For the text-containing cell, return its midpoint in (x, y) coordinate format. 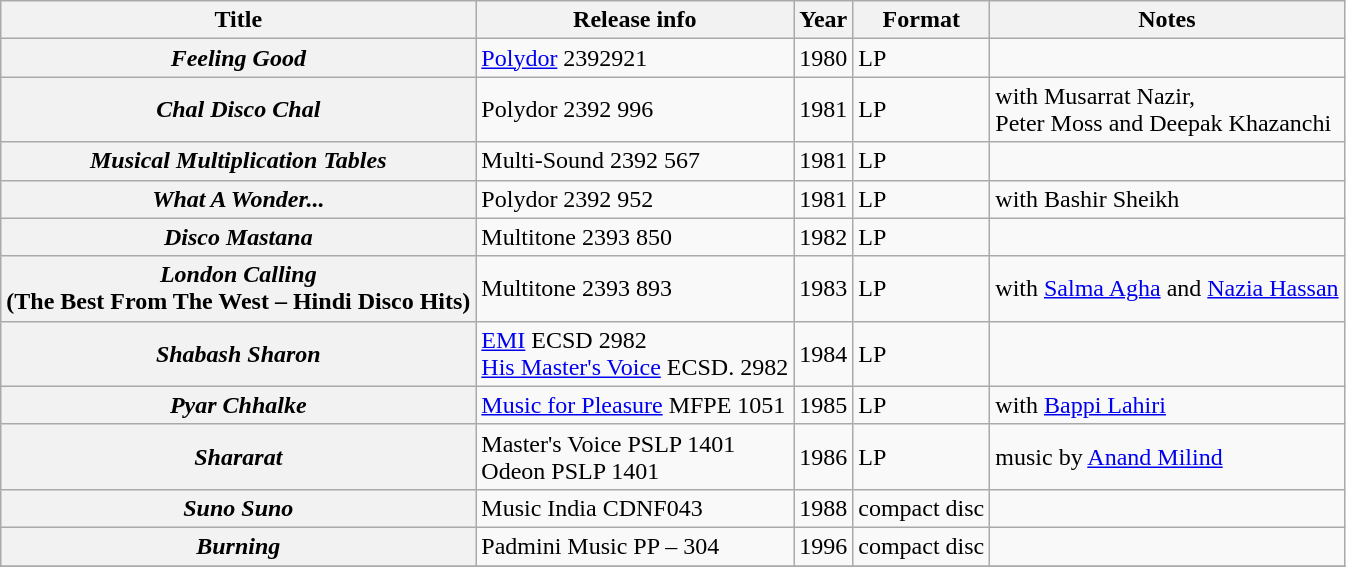
Polydor 2392 952 (635, 199)
EMI ECSD 2982His Master's Voice ECSD. 2982 (635, 354)
Multitone 2393 893 (635, 288)
1986 (824, 456)
1983 (824, 288)
London Calling(The Best From The West – Hindi Disco Hits) (238, 288)
music by Anand Milind (1167, 456)
Padmini Music PP – 304 (635, 546)
Chal Disco Chal (238, 110)
Pyar Chhalke (238, 405)
Year (824, 20)
with Musarrat Nazir,Peter Moss and Deepak Khazanchi (1167, 110)
What A Wonder... (238, 199)
Burning (238, 546)
with Bashir Sheikh (1167, 199)
Shararat (238, 456)
Release info (635, 20)
Disco Mastana (238, 237)
Multi-Sound 2392 567 (635, 161)
1996 (824, 546)
Music for Pleasure MFPE 1051 (635, 405)
1982 (824, 237)
Feeling Good (238, 58)
with Bappi Lahiri (1167, 405)
Shabash Sharon (238, 354)
Notes (1167, 20)
Musical Multiplication Tables (238, 161)
1988 (824, 508)
Format (922, 20)
Master's Voice PSLP 1401Odeon PSLP 1401 (635, 456)
Title (238, 20)
1985 (824, 405)
Polydor 2392 996 (635, 110)
Music India CDNF043 (635, 508)
Polydor 2392921 (635, 58)
1980 (824, 58)
with Salma Agha and Nazia Hassan (1167, 288)
Suno Suno (238, 508)
1984 (824, 354)
Multitone 2393 850 (635, 237)
